Extract the [X, Y] coordinate from the center of the cell holding the provided text.  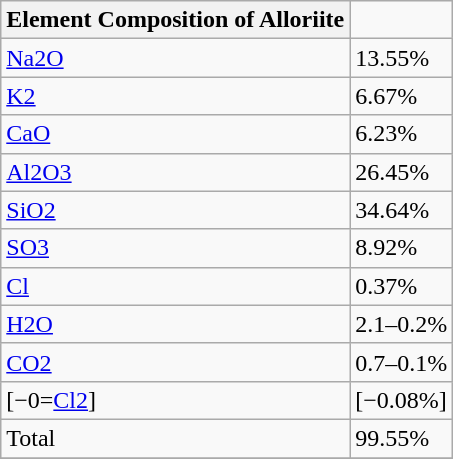
[−0.08%] [402, 400]
34.64% [402, 210]
CaO [176, 134]
Al2O3 [176, 172]
K2 [176, 96]
Total [176, 438]
Cl [176, 286]
99.55% [402, 438]
H2O [176, 324]
6.67% [402, 96]
26.45% [402, 172]
Na2O [176, 58]
13.55% [402, 58]
8.92% [402, 248]
6.23% [402, 134]
CO2 [176, 362]
0.7–0.1% [402, 362]
[−0=Cl2] [176, 400]
2.1–0.2% [402, 324]
SO3 [176, 248]
SiO2 [176, 210]
0.37% [402, 286]
Element Composition of Alloriite [176, 20]
